Scan for the cell matching the given text and deliver its [x, y] coordinate at center. 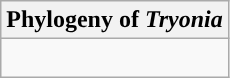
Phylogeny of Tryonia [115, 20]
